Detect which cell encompasses the target text, then output its (x, y) center coordinate. 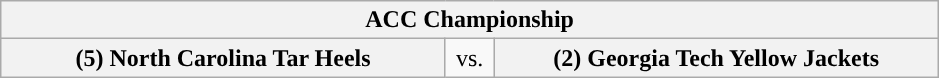
ACC Championship (470, 20)
(2) Georgia Tech Yellow Jackets (716, 58)
(5) North Carolina Tar Heels (224, 58)
vs. (470, 58)
